Scan for the cell matching the given text and deliver its [X, Y] coordinate at center. 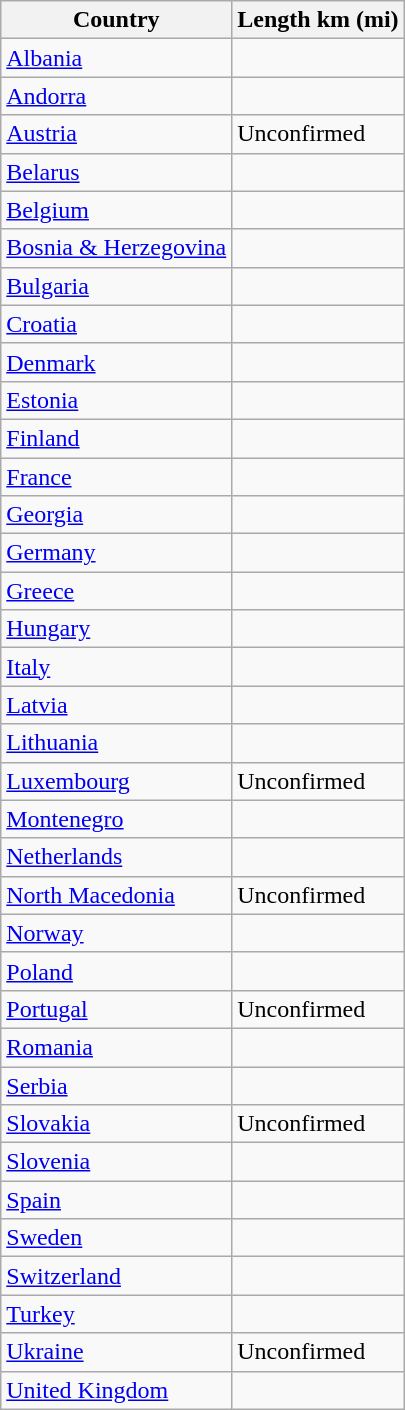
Poland [116, 971]
Slovakia [116, 1124]
Croatia [116, 324]
Albania [116, 58]
Germany [116, 553]
Netherlands [116, 857]
Country [116, 20]
Length km (mi) [318, 20]
Lithuania [116, 743]
Belgium [116, 210]
Norway [116, 933]
Turkey [116, 1314]
Finland [116, 438]
Bulgaria [116, 286]
Belarus [116, 172]
Estonia [116, 400]
Hungary [116, 629]
Austria [116, 134]
Sweden [116, 1238]
United Kingdom [116, 1390]
Andorra [116, 96]
Greece [116, 591]
Romania [116, 1047]
Latvia [116, 705]
Italy [116, 667]
Ukraine [116, 1352]
Bosnia & Herzegovina [116, 248]
Denmark [116, 362]
Montenegro [116, 819]
Slovenia [116, 1162]
Luxembourg [116, 781]
Spain [116, 1200]
Switzerland [116, 1276]
France [116, 477]
Georgia [116, 515]
North Macedonia [116, 895]
Portugal [116, 1009]
Serbia [116, 1085]
